Return the [X, Y] coordinate for the center point of the cell that contains the specified text.  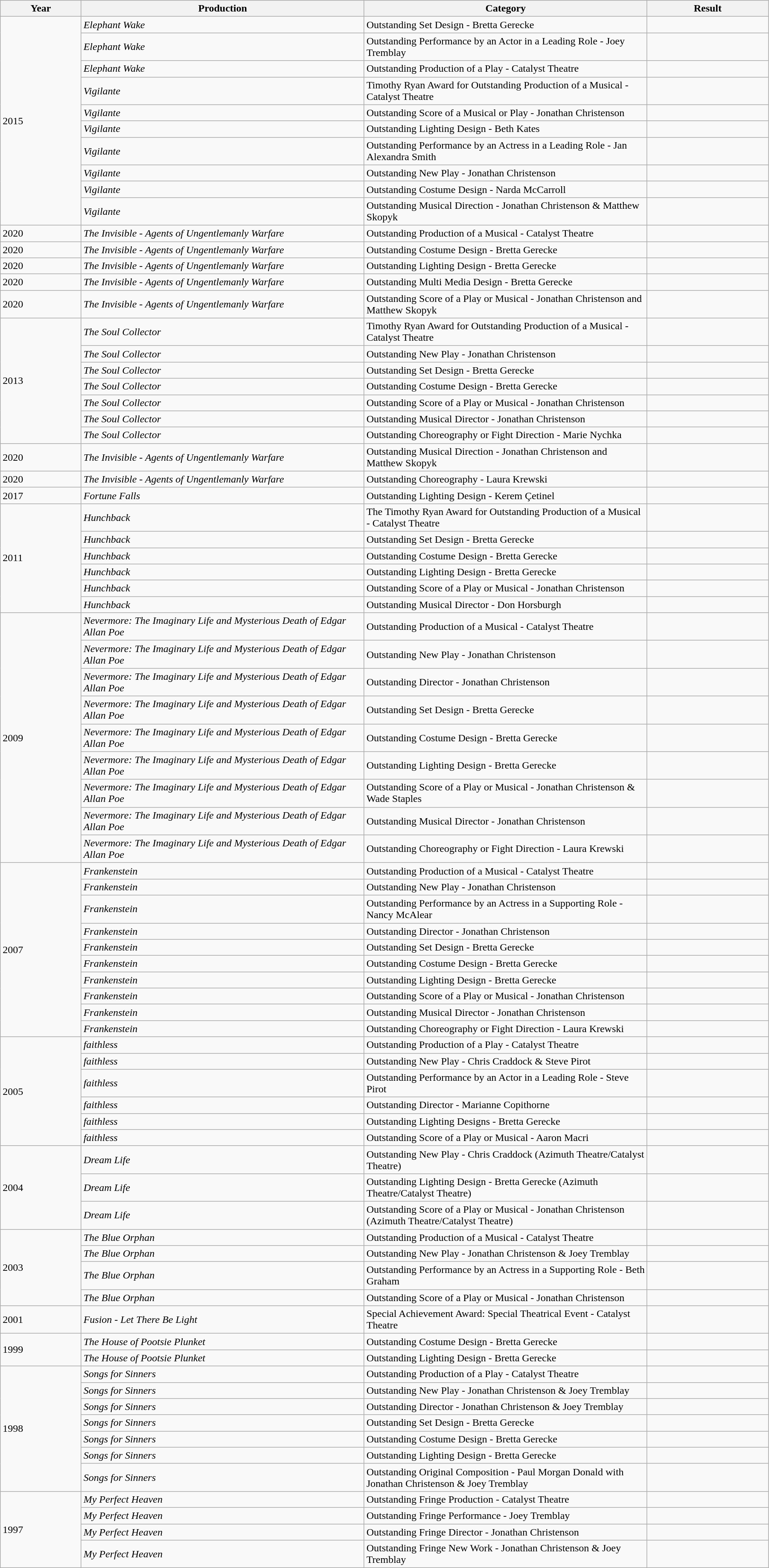
2005 [41, 1091]
Outstanding Score of a Play or Musical - Aaron Macri [505, 1138]
Outstanding Performance by an Actress in a Supporting Role - Beth Graham [505, 1276]
Year [41, 9]
2013 [41, 381]
Outstanding New Play - Chris Craddock & Steve Pirot [505, 1061]
Fortune Falls [223, 495]
Outstanding Fringe Director - Jonathan Christenson [505, 1532]
Special Achievement Award: Special Theatrical Event - Catalyst Theatre [505, 1319]
Outstanding Costume Design - Narda McCarroll [505, 189]
Outstanding Score of a Play or Musical - Jonathan Christenson (Azimuth Theatre/Catalyst Theatre) [505, 1215]
Outstanding Score of a Musical or Play - Jonathan Christenson [505, 113]
Outstanding Fringe Production - Catalyst Theatre [505, 1499]
Outstanding Fringe New Work - Jonathan Christenson & Joey Tremblay [505, 1554]
Outstanding Performance by an Actor in a Leading Role - Steve Pirot [505, 1083]
2003 [41, 1267]
Outstanding Director - Jonathan Christenson & Joey Tremblay [505, 1407]
1999 [41, 1350]
Outstanding Score of a Play or Musical - Jonathan Christenson and Matthew Skopyk [505, 304]
2007 [41, 950]
Outstanding Multi Media Design - Bretta Gerecke [505, 282]
Outstanding Director - Marianne Copithorne [505, 1105]
Result [708, 9]
Production [223, 9]
Outstanding Original Composition - Paul Morgan Donald with Jonathan Christenson & Joey Tremblay [505, 1477]
1998 [41, 1429]
Outstanding Choreography or Fight Direction - Marie Nychka [505, 435]
2004 [41, 1187]
2001 [41, 1319]
Outstanding Lighting Design - Bretta Gerecke (Azimuth Theatre/Catalyst Theatre) [505, 1187]
Outstanding Performance by an Actress in a Supporting Role - Nancy McAlear [505, 909]
Outstanding Musical Direction - Jonathan Christenson and Matthew Skopyk [505, 457]
Outstanding Musical Director - Don Horsburgh [505, 605]
2015 [41, 121]
Outstanding Lighting Design - Beth Kates [505, 129]
Outstanding Fringe Performance - Joey Tremblay [505, 1515]
Fusion - Let There Be Light [223, 1319]
The Timothy Ryan Award for Outstanding Production of a Musical - Catalyst Theatre [505, 518]
2011 [41, 558]
Outstanding Musical Direction - Jonathan Christenson & Matthew Skopyk [505, 211]
Outstanding Performance by an Actress in a Leading Role - Jan Alexandra Smith [505, 151]
Category [505, 9]
2009 [41, 738]
Outstanding Lighting Designs - Bretta Gerecke [505, 1121]
Outstanding Performance by an Actor in a Leading Role - Joey Tremblay [505, 47]
Outstanding Lighting Design - Kerem Çetinel [505, 495]
Outstanding New Play - Chris Craddock (Azimuth Theatre/Catalyst Theatre) [505, 1160]
2017 [41, 495]
Outstanding Score of a Play or Musical - Jonathan Christenson & Wade Staples [505, 793]
1997 [41, 1530]
Outstanding Choreography - Laura Krewski [505, 479]
